Return the [X, Y] coordinate for the center point of the cell that contains the specified text.  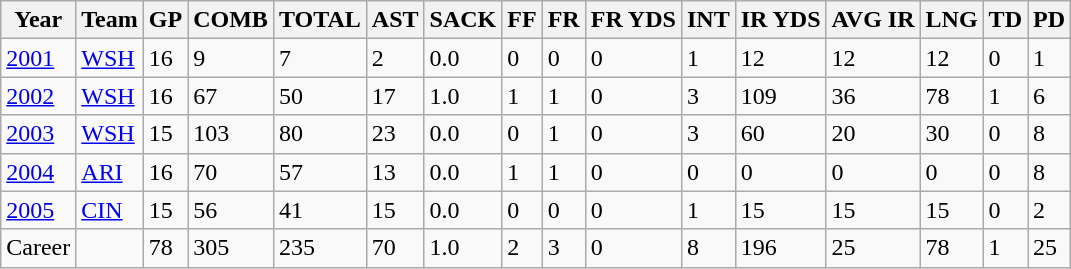
2005 [38, 210]
7 [320, 58]
80 [320, 134]
GP [165, 20]
2001 [38, 58]
50 [320, 96]
FF [522, 20]
41 [320, 210]
COMB [231, 20]
ARI [110, 172]
IR YDS [780, 20]
INT [708, 20]
109 [780, 96]
2002 [38, 96]
13 [395, 172]
SACK [463, 20]
17 [395, 96]
30 [952, 134]
PD [1050, 20]
LNG [952, 20]
TOTAL [320, 20]
56 [231, 210]
2003 [38, 134]
Career [38, 248]
60 [780, 134]
305 [231, 248]
TD [1005, 20]
196 [780, 248]
AVG IR [873, 20]
67 [231, 96]
103 [231, 134]
57 [320, 172]
23 [395, 134]
Team [110, 20]
FR [564, 20]
Year [38, 20]
AST [395, 20]
CIN [110, 210]
20 [873, 134]
6 [1050, 96]
9 [231, 58]
FR YDS [633, 20]
36 [873, 96]
2004 [38, 172]
235 [320, 248]
